Output the [X, Y] coordinate of the center of the cell containing the given text.  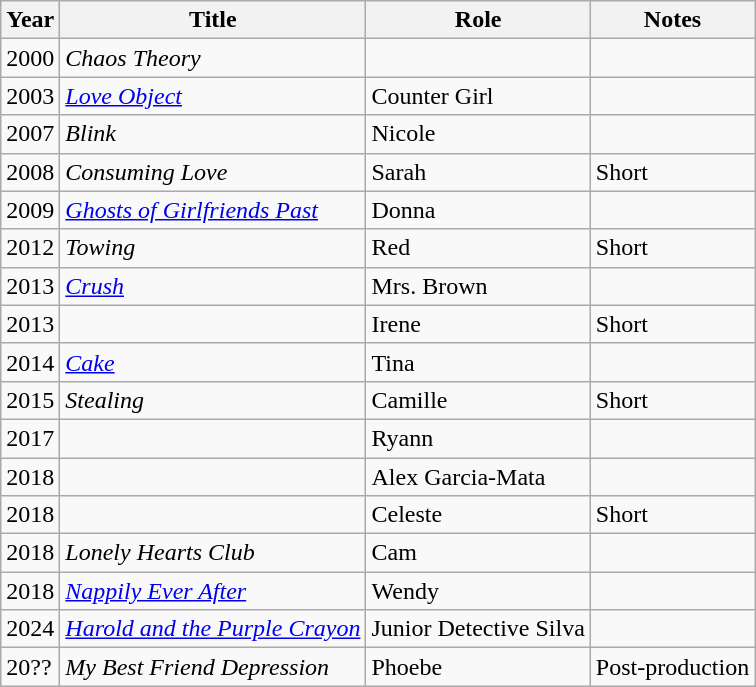
Title [213, 20]
Celeste [478, 515]
2015 [30, 400]
Cam [478, 553]
Cake [213, 362]
Chaos Theory [213, 58]
Irene [478, 324]
2000 [30, 58]
Ryann [478, 438]
2024 [30, 629]
Year [30, 20]
2007 [30, 134]
Role [478, 20]
20?? [30, 667]
Mrs. Brown [478, 286]
2003 [30, 96]
Towing [213, 248]
2012 [30, 248]
Camille [478, 400]
Crush [213, 286]
Harold and the Purple Crayon [213, 629]
Blink [213, 134]
2008 [30, 172]
Love Object [213, 96]
Stealing [213, 400]
My Best Friend Depression [213, 667]
Notes [672, 20]
Consuming Love [213, 172]
2017 [30, 438]
Sarah [478, 172]
Lonely Hearts Club [213, 553]
Junior Detective Silva [478, 629]
Phoebe [478, 667]
Ghosts of Girlfriends Past [213, 210]
Alex Garcia-Mata [478, 477]
2009 [30, 210]
Wendy [478, 591]
Counter Girl [478, 96]
Nappily Ever After [213, 591]
Tina [478, 362]
Nicole [478, 134]
2014 [30, 362]
Red [478, 248]
Donna [478, 210]
Post-production [672, 667]
